Detect which cell encompasses the target text, then output its [x, y] center coordinate. 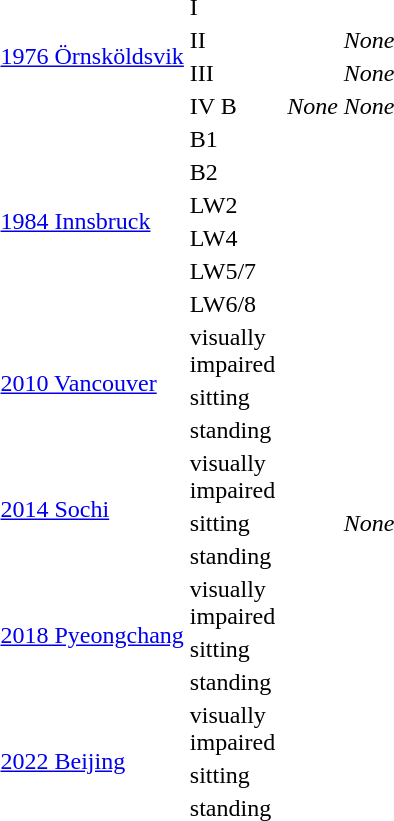
None [313, 106]
B1 [232, 139]
B2 [232, 172]
II [232, 40]
III [232, 73]
IV B [232, 106]
LW2 [232, 205]
LW5/7 [232, 271]
LW4 [232, 238]
LW6/8 [232, 304]
